For the text-containing cell, return its midpoint in [X, Y] coordinate format. 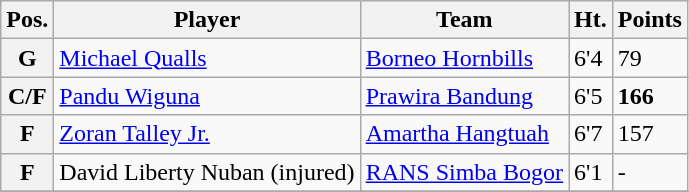
Pandu Wiguna [207, 96]
Zoran Talley Jr. [207, 134]
Borneo Hornbills [464, 58]
- [650, 172]
6'4 [591, 58]
Prawira Bandung [464, 96]
C/F [28, 96]
79 [650, 58]
Ht. [591, 20]
6'1 [591, 172]
157 [650, 134]
6'5 [591, 96]
G [28, 58]
166 [650, 96]
RANS Simba Bogor [464, 172]
Michael Qualls [207, 58]
Player [207, 20]
David Liberty Nuban (injured) [207, 172]
Team [464, 20]
Points [650, 20]
Amartha Hangtuah [464, 134]
6'7 [591, 134]
Pos. [28, 20]
